Output the [X, Y] coordinate of the center of the cell containing the given text.  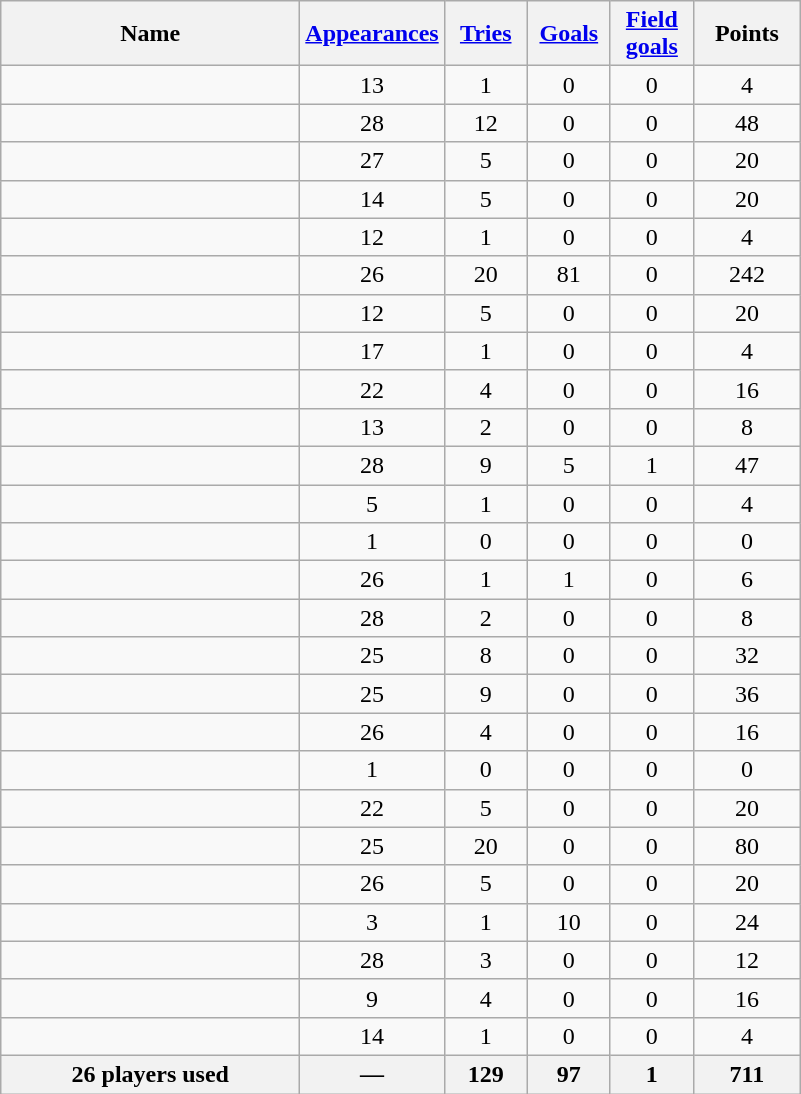
27 [372, 161]
6 [746, 580]
47 [746, 465]
129 [486, 1074]
97 [568, 1074]
81 [568, 275]
26 players used [150, 1074]
Field goals [652, 34]
Goals [568, 34]
711 [746, 1074]
32 [746, 656]
17 [372, 351]
— [372, 1074]
10 [568, 922]
48 [746, 123]
Points [746, 34]
36 [746, 694]
242 [746, 275]
Name [150, 34]
24 [746, 922]
80 [746, 846]
Appearances [372, 34]
Tries [486, 34]
